Capture the cell that displays the provided text and extract its [x, y] central coordinate. 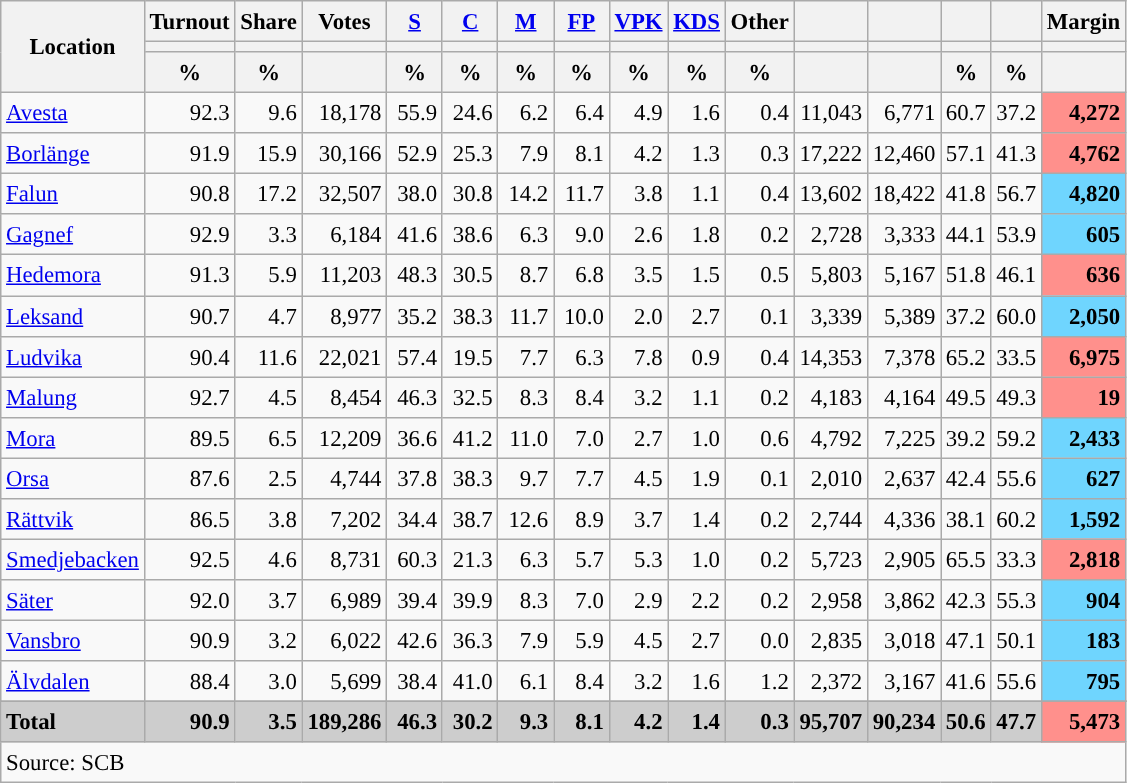
9.3 [526, 722]
57.1 [966, 154]
55.3 [1016, 600]
3,167 [904, 682]
2.6 [638, 234]
795 [1083, 682]
C [470, 22]
2.5 [268, 478]
5.3 [638, 560]
49.5 [966, 398]
65.5 [966, 560]
50.1 [1016, 640]
8,977 [344, 316]
7,225 [904, 438]
9.6 [268, 114]
2.9 [638, 600]
90.7 [190, 316]
183 [1083, 640]
11.6 [268, 356]
18,178 [344, 114]
14,353 [830, 356]
14.2 [526, 194]
38.6 [470, 234]
2,050 [1083, 316]
Orsa [72, 478]
VPK [638, 22]
92.5 [190, 560]
9.0 [582, 234]
2,010 [830, 478]
Smedjebacken [72, 560]
39.9 [470, 600]
8.7 [526, 276]
2,433 [1083, 438]
60.0 [1016, 316]
33.5 [1016, 356]
12,209 [344, 438]
Margin [1083, 22]
Mora [72, 438]
8.9 [582, 520]
32.5 [470, 398]
1,592 [1083, 520]
38.0 [415, 194]
56.7 [1016, 194]
Borlänge [72, 154]
5.7 [582, 560]
11.0 [526, 438]
49.3 [1016, 398]
0.0 [760, 640]
50.6 [966, 722]
47.7 [1016, 722]
5,167 [904, 276]
11,203 [344, 276]
17,222 [830, 154]
89.5 [190, 438]
48.3 [415, 276]
6,975 [1083, 356]
51.8 [966, 276]
95,707 [830, 722]
6.4 [582, 114]
60.3 [415, 560]
4.9 [638, 114]
47.1 [966, 640]
41.3 [1016, 154]
36.6 [415, 438]
30.5 [470, 276]
8,454 [344, 398]
Rättvik [72, 520]
42.6 [415, 640]
5,473 [1083, 722]
39.2 [966, 438]
41.2 [470, 438]
Total [72, 722]
13,602 [830, 194]
9.7 [526, 478]
6,184 [344, 234]
53.9 [1016, 234]
Votes [344, 22]
3.3 [268, 234]
6.2 [526, 114]
6.1 [526, 682]
60.2 [1016, 520]
Säter [72, 600]
1.9 [696, 478]
KDS [696, 22]
4,762 [1083, 154]
2,744 [830, 520]
90,234 [904, 722]
4,820 [1083, 194]
18,422 [904, 194]
Älvdalen [72, 682]
19 [1083, 398]
1.5 [696, 276]
4,336 [904, 520]
2,818 [1083, 560]
4,183 [830, 398]
4.7 [268, 316]
1.2 [760, 682]
87.6 [190, 478]
Other [760, 22]
44.1 [966, 234]
S [415, 22]
Vansbro [72, 640]
91.3 [190, 276]
2.2 [696, 600]
5,389 [904, 316]
4,164 [904, 398]
36.3 [470, 640]
Gagnef [72, 234]
38.4 [415, 682]
57.4 [415, 356]
92.9 [190, 234]
11,043 [830, 114]
10.0 [582, 316]
6.5 [268, 438]
21.3 [470, 560]
90.8 [190, 194]
4.6 [268, 560]
3,339 [830, 316]
41.0 [470, 682]
0.6 [760, 438]
90.4 [190, 356]
Leksand [72, 316]
24.6 [470, 114]
8,731 [344, 560]
38.1 [966, 520]
2,835 [830, 640]
Turnout [190, 22]
35.2 [415, 316]
59.2 [1016, 438]
2,905 [904, 560]
FP [582, 22]
6.8 [582, 276]
33.3 [1016, 560]
0.9 [696, 356]
627 [1083, 478]
22,021 [344, 356]
30,166 [344, 154]
4,744 [344, 478]
12,460 [904, 154]
30.2 [470, 722]
60.7 [966, 114]
605 [1083, 234]
189,286 [344, 722]
30.8 [470, 194]
904 [1083, 600]
Hedemora [72, 276]
37.8 [415, 478]
3,018 [904, 640]
Ludvika [72, 356]
3,333 [904, 234]
15.9 [268, 154]
2,372 [830, 682]
32,507 [344, 194]
Avesta [72, 114]
3,862 [904, 600]
92.7 [190, 398]
25.3 [470, 154]
6,022 [344, 640]
92.0 [190, 600]
4,792 [830, 438]
5,699 [344, 682]
52.9 [415, 154]
5,803 [830, 276]
Malung [72, 398]
Share [268, 22]
Falun [72, 194]
636 [1083, 276]
M [526, 22]
39.4 [415, 600]
2.0 [638, 316]
2,637 [904, 478]
7,202 [344, 520]
0.5 [760, 276]
7,378 [904, 356]
7.8 [638, 356]
1.3 [696, 154]
1.8 [696, 234]
17.2 [268, 194]
38.7 [470, 520]
65.2 [966, 356]
Source: SCB [564, 762]
5,723 [830, 560]
3.0 [268, 682]
4,272 [1083, 114]
2,958 [830, 600]
42.3 [966, 600]
6,989 [344, 600]
2,728 [830, 234]
41.8 [966, 194]
Location [72, 47]
88.4 [190, 682]
6,771 [904, 114]
55.9 [415, 114]
42.4 [966, 478]
46.1 [1016, 276]
86.5 [190, 520]
12.6 [526, 520]
92.3 [190, 114]
19.5 [470, 356]
91.9 [190, 154]
34.4 [415, 520]
